Return (X, Y) of the center of cell containing provided text 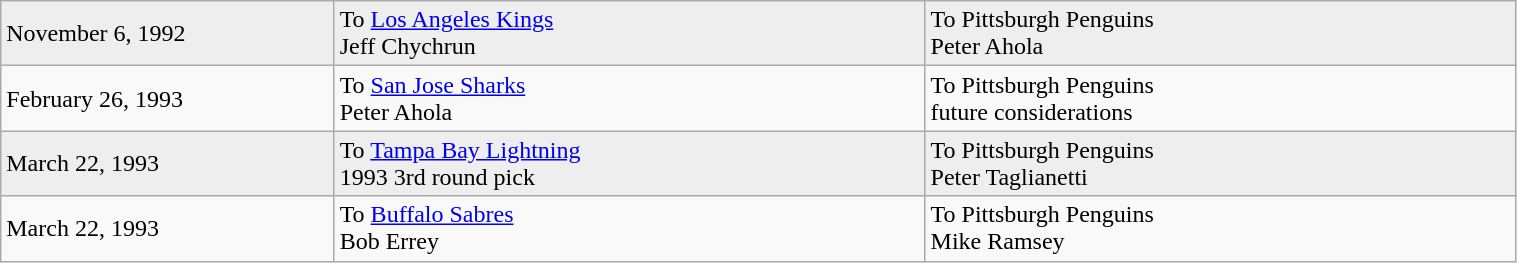
To Los Angeles KingsJeff Chychrun (630, 34)
February 26, 1993 (168, 98)
November 6, 1992 (168, 34)
To Pittsburgh PenguinsMike Ramsey (1220, 228)
To Pittsburgh Penguinsfuture considerations (1220, 98)
To Pittsburgh PenguinsPeter Taglianetti (1220, 164)
To Buffalo SabresBob Errey (630, 228)
To Pittsburgh PenguinsPeter Ahola (1220, 34)
To San Jose SharksPeter Ahola (630, 98)
To Tampa Bay Lightning1993 3rd round pick (630, 164)
